Find where the given text appears and provide that cell's center as (x, y) coordinate. 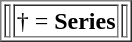
† = Series (66, 20)
